Output the (X, Y) coordinate of the center of the cell containing the given text.  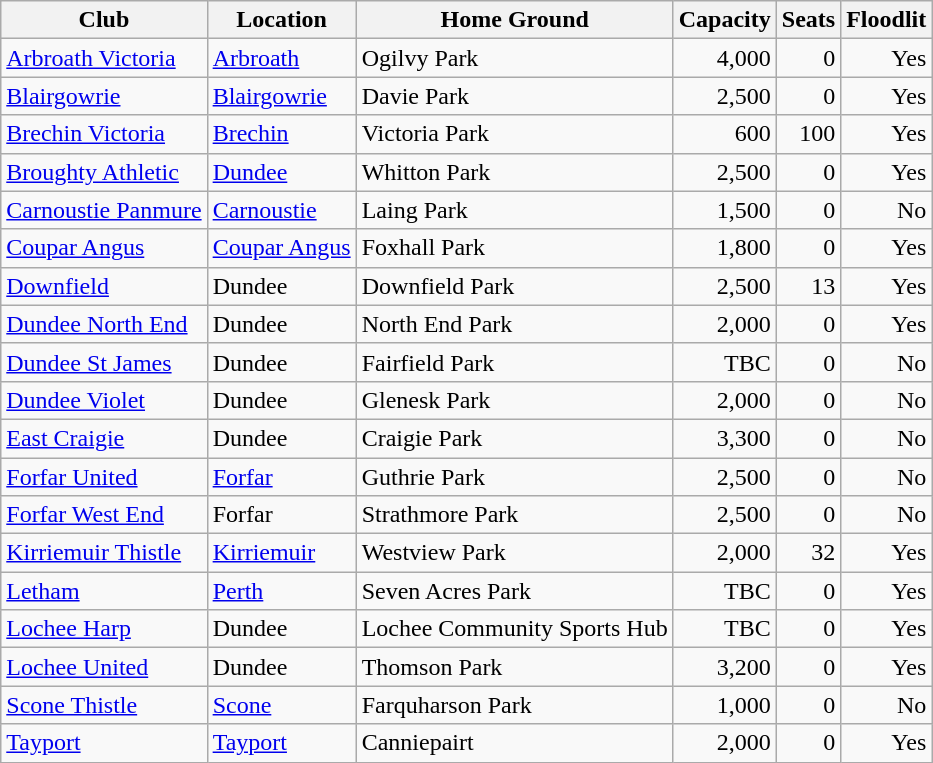
32 (808, 553)
Forfar United (104, 477)
Thomson Park (514, 667)
Carnoustie (282, 210)
Lochee United (104, 667)
3,200 (724, 667)
Downfield Park (514, 286)
Dundee St James (104, 362)
Perth (282, 591)
Whitton Park (514, 172)
1,800 (724, 248)
Foxhall Park (514, 248)
North End Park (514, 324)
1,000 (724, 705)
3,300 (724, 438)
Scone (282, 705)
Laing Park (514, 210)
Davie Park (514, 96)
Westview Park (514, 553)
Kirriemuir Thistle (104, 553)
Fairfield Park (514, 362)
Lochee Community Sports Hub (514, 629)
Broughty Athletic (104, 172)
Home Ground (514, 20)
100 (808, 134)
Victoria Park (514, 134)
Dundee North End (104, 324)
Carnoustie Panmure (104, 210)
600 (724, 134)
Location (282, 20)
East Craigie (104, 438)
Brechin (282, 134)
Forfar West End (104, 515)
Letham (104, 591)
Lochee Harp (104, 629)
Canniepairt (514, 743)
Kirriemuir (282, 553)
Scone Thistle (104, 705)
Arbroath (282, 58)
13 (808, 286)
Capacity (724, 20)
Brechin Victoria (104, 134)
Farquharson Park (514, 705)
Craigie Park (514, 438)
Dundee Violet (104, 400)
Strathmore Park (514, 515)
Floodlit (886, 20)
Glenesk Park (514, 400)
Ogilvy Park (514, 58)
Arbroath Victoria (104, 58)
Club (104, 20)
Seats (808, 20)
4,000 (724, 58)
Downfield (104, 286)
1,500 (724, 210)
Seven Acres Park (514, 591)
Guthrie Park (514, 477)
